Locate the cell with the specified text and output its [X, Y] center coordinate. 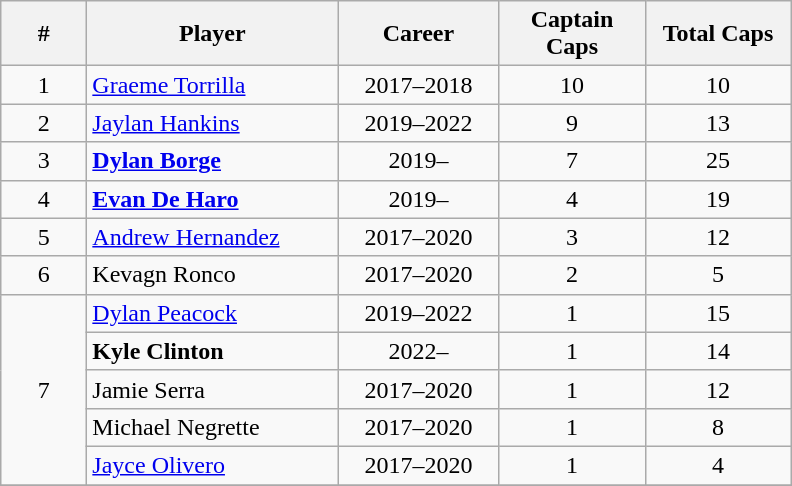
Captain Caps [572, 34]
Evan De Haro [212, 199]
Jayce Olivero [212, 465]
Andrew Hernandez [212, 237]
Jamie Serra [212, 389]
2017–2018 [418, 85]
Player [212, 34]
Michael Negrette [212, 427]
Kyle Clinton [212, 351]
9 [572, 123]
Jaylan Hankins [212, 123]
14 [718, 351]
Career [418, 34]
Total Caps [718, 34]
2022– [418, 351]
6 [44, 275]
Kevagn Ronco [212, 275]
15 [718, 313]
# [44, 34]
8 [718, 427]
13 [718, 123]
Dylan Borge [212, 161]
Dylan Peacock [212, 313]
19 [718, 199]
25 [718, 161]
Graeme Torrilla [212, 85]
